Scan for the cell matching the given text and deliver its [x, y] coordinate at center. 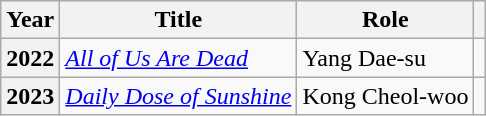
2022 [30, 58]
2023 [30, 96]
Daily Dose of Sunshine [178, 96]
All of Us Are Dead [178, 58]
Yang Dae-su [386, 58]
Year [30, 20]
Kong Cheol-woo [386, 96]
Role [386, 20]
Title [178, 20]
